Determine the [X, Y] coordinate at the center of the cell enclosing the given text.  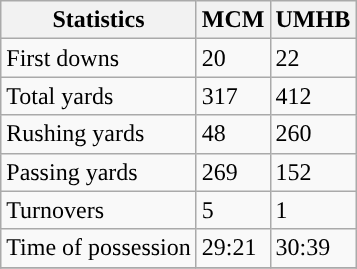
UMHB [313, 20]
5 [233, 210]
412 [313, 96]
152 [313, 172]
Total yards [99, 96]
Turnovers [99, 210]
Time of possession [99, 248]
1 [313, 210]
20 [233, 58]
Passing yards [99, 172]
Rushing yards [99, 134]
260 [313, 134]
48 [233, 134]
22 [313, 58]
MCM [233, 20]
317 [233, 96]
269 [233, 172]
29:21 [233, 248]
Statistics [99, 20]
First downs [99, 58]
30:39 [313, 248]
